From the cell containing the given text, extract its center point as (X, Y) coordinate. 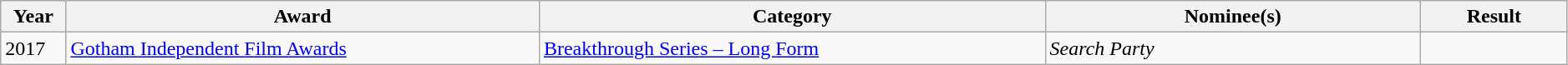
Year (33, 17)
Award (302, 17)
Gotham Independent Film Awards (302, 48)
Breakthrough Series – Long Form (792, 48)
Nominee(s) (1233, 17)
Result (1494, 17)
2017 (33, 48)
Search Party (1233, 48)
Category (792, 17)
